Identify which cell holds the provided text, then report its [X, Y] central coordinate. 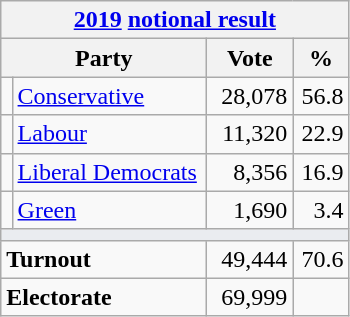
Conservative [110, 96]
49,444 [250, 259]
8,356 [250, 172]
70.6 [321, 259]
11,320 [250, 134]
Party [104, 58]
69,999 [250, 297]
% [321, 58]
Green [110, 210]
16.9 [321, 172]
2019 notional result [175, 20]
28,078 [250, 96]
22.9 [321, 134]
Electorate [104, 297]
56.8 [321, 96]
Turnout [104, 259]
Labour [110, 134]
1,690 [250, 210]
3.4 [321, 210]
Vote [250, 58]
Liberal Democrats [110, 172]
